Identify which cell holds the provided text, then report its (X, Y) central coordinate. 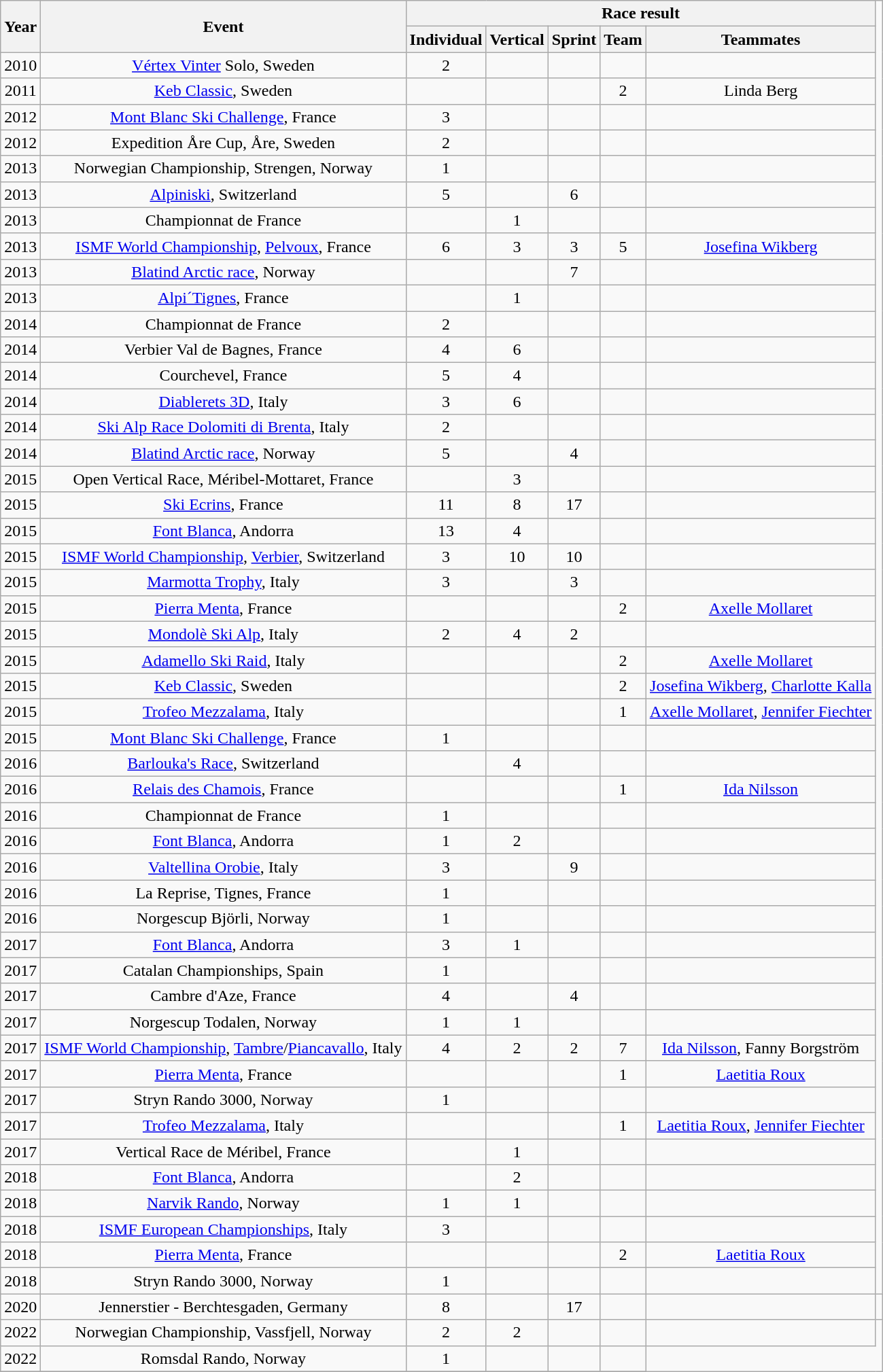
9 (574, 867)
Catalan Championships, Spain (223, 970)
Team (623, 39)
Adamello Ski Raid, Italy (223, 660)
Mondolè Ski Alp, Italy (223, 634)
Expedition Åre Cup, Åre, Sweden (223, 143)
Barlouka's Race, Switzerland (223, 764)
Narvik Rando, Norway (223, 1203)
Romsdal Rando, Norway (223, 1358)
Linda Berg (761, 91)
ISMF World Championship, Tambre/Piancavallo, Italy (223, 1048)
Jennerstier - Berchtesgaden, Germany (223, 1307)
Cambre d'Aze, France (223, 996)
ISMF World Championship, Verbier, Switzerland (223, 557)
Ski Alp Race Dolomiti di Brenta, Italy (223, 427)
Axelle Mollaret, Jennifer Fiechter (761, 711)
Open Vertical Race, Méribel-Mottaret, France (223, 479)
Josefina Wikberg (761, 246)
2011 (20, 91)
Race result (640, 14)
Valtellina Orobie, Italy (223, 867)
Event (223, 27)
2010 (20, 65)
Year (20, 27)
Marmotta Trophy, Italy (223, 582)
Sprint (574, 39)
Vertical Race de Méribel, France (223, 1152)
Norgescup Björli, Norway (223, 919)
Ida Nilsson, Fanny Borgström (761, 1048)
Norwegian Championship, Vassfjell, Norway (223, 1333)
Norwegian Championship, Strengen, Norway (223, 169)
Alpiniski, Switzerland (223, 194)
Vértex Vinter Solo, Sweden (223, 65)
Individual (446, 39)
2020 (20, 1307)
Diablerets 3D, Italy (223, 402)
Norgescup Todalen, Norway (223, 1022)
Teammates (761, 39)
ISMF European Championships, Italy (223, 1229)
Courchevel, France (223, 376)
Alpi´Tignes, France (223, 298)
La Reprise, Tignes, France (223, 893)
Laetitia Roux, Jennifer Fiechter (761, 1125)
ISMF World Championship, Pelvoux, France (223, 246)
Verbier Val de Bagnes, France (223, 350)
Ida Nilsson (761, 790)
Vertical (517, 39)
Relais des Chamois, France (223, 790)
Ski Ecrins, France (223, 505)
11 (446, 505)
13 (446, 531)
Josefina Wikberg, Charlotte Kalla (761, 686)
